Extract the [X, Y] coordinate from the center of the cell holding the provided text.  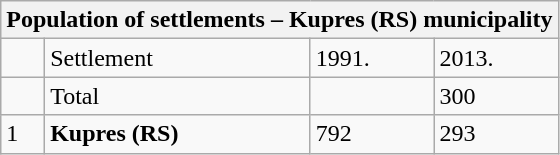
Total [178, 96]
Kupres (RS) [178, 134]
792 [372, 134]
1 [23, 134]
1991. [372, 58]
Population of settlements – Kupres (RS) municipality [280, 20]
293 [496, 134]
300 [496, 96]
Settlement [178, 58]
2013. [496, 58]
